Pinpoint the cell where the given text exists, returning its [x, y] midpoint coordinate. 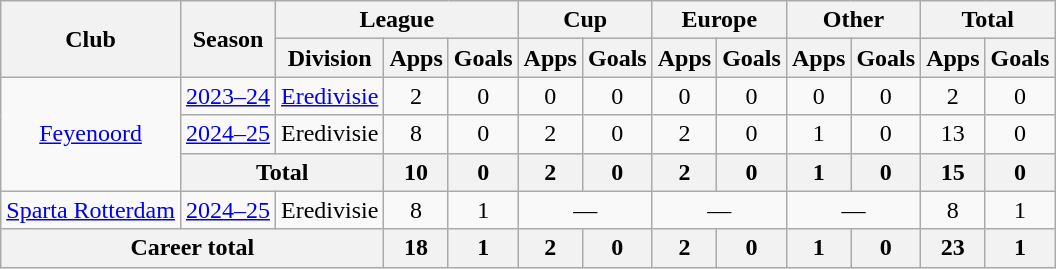
Europe [719, 20]
13 [953, 134]
Other [853, 20]
23 [953, 248]
Cup [585, 20]
15 [953, 172]
10 [416, 172]
League [398, 20]
18 [416, 248]
Feyenoord [91, 134]
Club [91, 39]
Career total [192, 248]
Sparta Rotterdam [91, 210]
2023–24 [228, 96]
Division [330, 58]
Season [228, 39]
